Return the (X, Y) coordinate for the center point of the cell that contains the specified text.  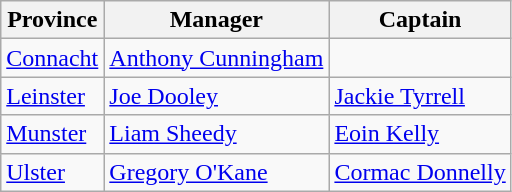
Connacht (52, 58)
Joe Dooley (216, 96)
Cormac Donnelly (420, 172)
Gregory O'Kane (216, 172)
Liam Sheedy (216, 134)
Captain (420, 20)
Munster (52, 134)
Province (52, 20)
Jackie Tyrrell (420, 96)
Manager (216, 20)
Ulster (52, 172)
Anthony Cunningham (216, 58)
Eoin Kelly (420, 134)
Leinster (52, 96)
